Return (X, Y) of the center of cell containing provided text 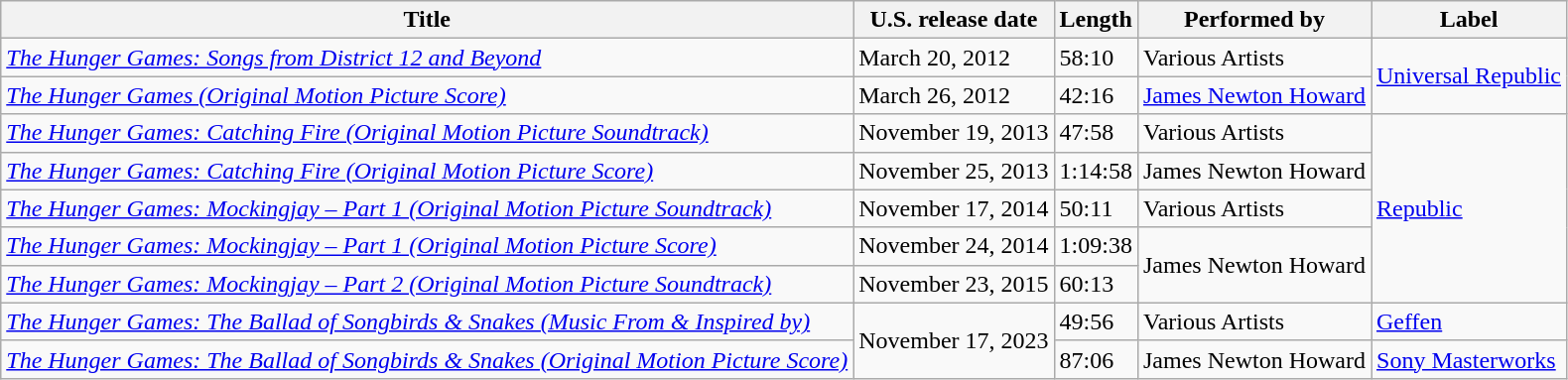
Performed by (1254, 20)
87:06 (1096, 359)
November 19, 2013 (954, 133)
The Hunger Games: The Ballad of Songbirds & Snakes (Music From & Inspired by) (427, 321)
November 25, 2013 (954, 171)
50:11 (1096, 208)
Label (1469, 20)
The Hunger Games: Mockingjay – Part 1 (Original Motion Picture Soundtrack) (427, 208)
November 17, 2023 (954, 340)
42:16 (1096, 95)
Republic (1469, 208)
Geffen (1469, 321)
Sony Masterworks (1469, 359)
The Hunger Games: Catching Fire (Original Motion Picture Score) (427, 171)
The Hunger Games: The Ballad of Songbirds & Snakes (Original Motion Picture Score) (427, 359)
March 26, 2012 (954, 95)
November 24, 2014 (954, 246)
Title (427, 20)
The Hunger Games: Mockingjay – Part 1 (Original Motion Picture Score) (427, 246)
The Hunger Games: Catching Fire (Original Motion Picture Soundtrack) (427, 133)
The Hunger Games: Songs from District 12 and Beyond (427, 58)
49:56 (1096, 321)
March 20, 2012 (954, 58)
1:09:38 (1096, 246)
Universal Republic (1469, 76)
47:58 (1096, 133)
U.S. release date (954, 20)
60:13 (1096, 284)
The Hunger Games: Mockingjay – Part 2 (Original Motion Picture Soundtrack) (427, 284)
58:10 (1096, 58)
The Hunger Games (Original Motion Picture Score) (427, 95)
Length (1096, 20)
November 17, 2014 (954, 208)
1:14:58 (1096, 171)
November 23, 2015 (954, 284)
